Identify which cell holds the provided text, then report its [x, y] central coordinate. 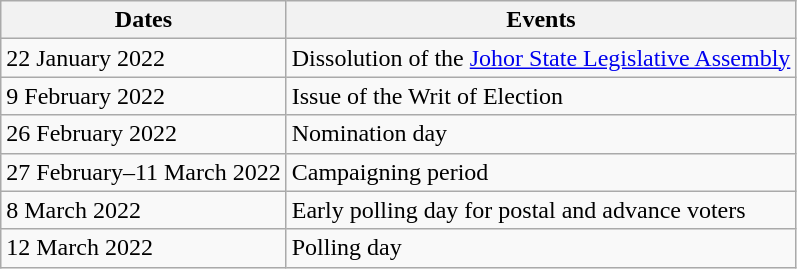
Nomination day [541, 134]
27 February–11 March 2022 [144, 172]
26 February 2022 [144, 134]
12 March 2022 [144, 248]
Polling day [541, 248]
8 March 2022 [144, 210]
Events [541, 20]
Campaigning period [541, 172]
Dates [144, 20]
Early polling day for postal and advance voters [541, 210]
22 January 2022 [144, 58]
9 February 2022 [144, 96]
Dissolution of the Johor State Legislative Assembly [541, 58]
Issue of the Writ of Election [541, 96]
